Return [x, y] of the center of cell containing provided text 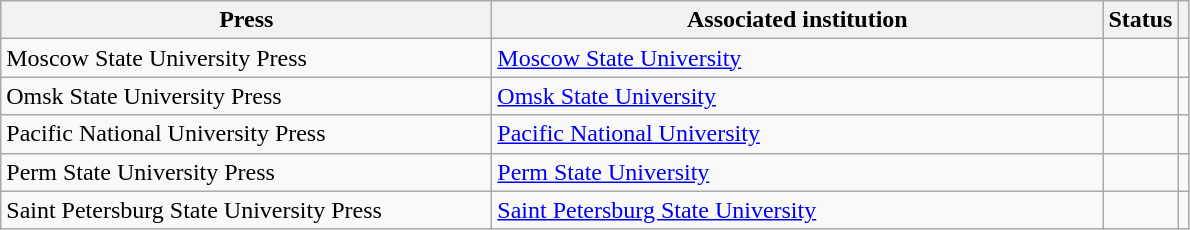
Omsk State University Press [246, 96]
Pacific National University [798, 134]
Perm State University [798, 172]
Associated institution [798, 20]
Status [1140, 20]
Press [246, 20]
Saint Petersburg State University [798, 210]
Moscow State University [798, 58]
Omsk State University [798, 96]
Saint Petersburg State University Press [246, 210]
Perm State University Press [246, 172]
Pacific National University Press [246, 134]
Moscow State University Press [246, 58]
